Search for the cell housing the specified text and yield its [X, Y] center coordinate. 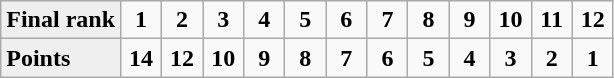
14 [142, 58]
Points [61, 58]
11 [552, 20]
Final rank [61, 20]
